Return the (x, y) coordinate for the center point of the cell that contains the specified text.  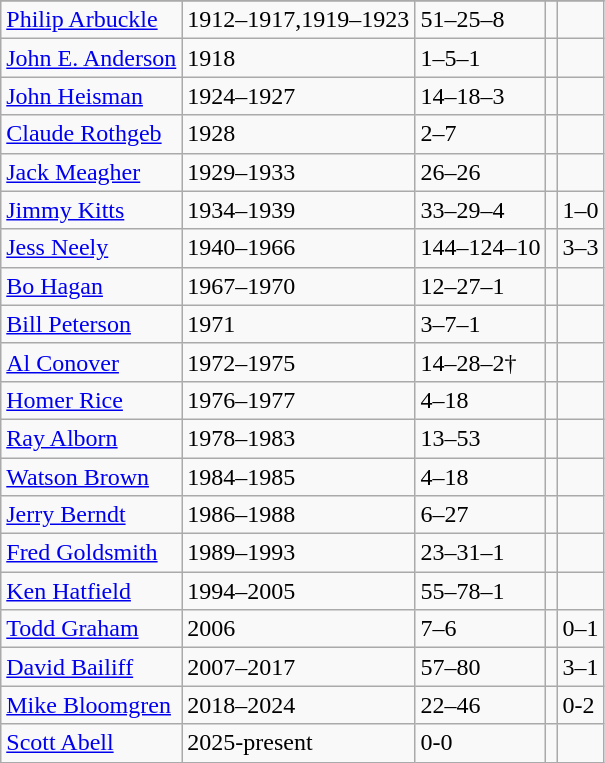
Bo Hagan (92, 286)
Philip Arbuckle (92, 20)
Al Conover (92, 362)
Homer Rice (92, 400)
0-0 (480, 743)
Jimmy Kitts (92, 210)
2007–2017 (298, 667)
0-2 (580, 705)
3–7–1 (480, 324)
1934–1939 (298, 210)
14–18–3 (480, 96)
Fred Goldsmith (92, 553)
1986–1988 (298, 515)
144–124–10 (480, 248)
12–27–1 (480, 286)
1912–1917,1919–1923 (298, 20)
14–28–2† (480, 362)
1–5–1 (480, 58)
Jess Neely (92, 248)
1972–1975 (298, 362)
2025-present (298, 743)
1984–1985 (298, 477)
David Bailiff (92, 667)
2006 (298, 629)
3–3 (580, 248)
57–80 (480, 667)
1978–1983 (298, 438)
1976–1977 (298, 400)
0–1 (580, 629)
26–26 (480, 172)
Claude Rothgeb (92, 134)
1–0 (580, 210)
Jerry Berndt (92, 515)
1924–1927 (298, 96)
1918 (298, 58)
1971 (298, 324)
1929–1933 (298, 172)
1928 (298, 134)
Bill Peterson (92, 324)
55–78–1 (480, 591)
John E. Anderson (92, 58)
1940–1966 (298, 248)
33–29–4 (480, 210)
Todd Graham (92, 629)
1967–1970 (298, 286)
Mike Bloomgren (92, 705)
2–7 (480, 134)
2018–2024 (298, 705)
1994–2005 (298, 591)
22–46 (480, 705)
23–31–1 (480, 553)
John Heisman (92, 96)
Jack Meagher (92, 172)
6–27 (480, 515)
13–53 (480, 438)
Ray Alborn (92, 438)
Ken Hatfield (92, 591)
1989–1993 (298, 553)
7–6 (480, 629)
Scott Abell (92, 743)
Watson Brown (92, 477)
3–1 (580, 667)
51–25–8 (480, 20)
